Locate the cell with the specified text and output its (x, y) center coordinate. 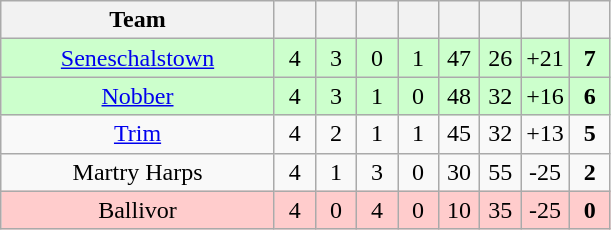
Team (138, 20)
48 (460, 96)
35 (500, 210)
30 (460, 172)
26 (500, 58)
45 (460, 134)
Trim (138, 134)
10 (460, 210)
+16 (546, 96)
Seneschalstown (138, 58)
Nobber (138, 96)
5 (590, 134)
47 (460, 58)
55 (500, 172)
+21 (546, 58)
Martry Harps (138, 172)
+13 (546, 134)
6 (590, 96)
7 (590, 58)
Ballivor (138, 210)
